From the cell containing the given text, extract its center point as (X, Y) coordinate. 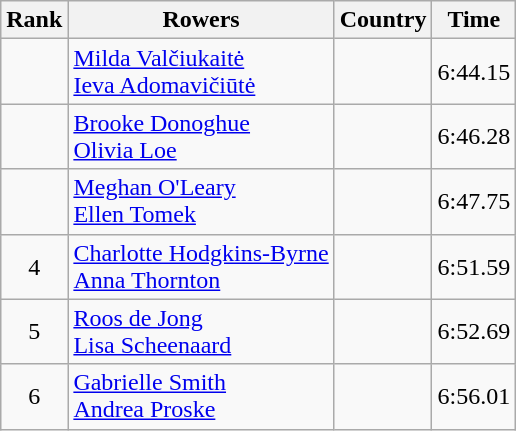
Charlotte Hodgkins-ByrneAnna Thornton (201, 266)
6:46.28 (474, 136)
6:56.01 (474, 396)
Milda ValčiukaitėIeva Adomavičiūtė (201, 72)
Time (474, 20)
Gabrielle SmithAndrea Proske (201, 396)
6:47.75 (474, 202)
Country (383, 20)
4 (34, 266)
Brooke DonoghueOlivia Loe (201, 136)
6 (34, 396)
6:51.59 (474, 266)
6:52.69 (474, 332)
Meghan O'LearyEllen Tomek (201, 202)
5 (34, 332)
Rowers (201, 20)
Roos de JongLisa Scheenaard (201, 332)
Rank (34, 20)
6:44.15 (474, 72)
